Scan for the cell matching the given text and deliver its [x, y] coordinate at center. 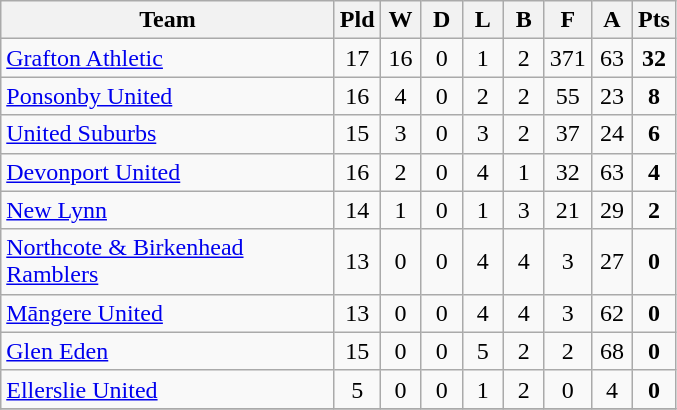
D [442, 20]
23 [612, 96]
F [568, 20]
14 [357, 210]
W [400, 20]
Ponsonby United [168, 96]
6 [654, 134]
24 [612, 134]
United Suburbs [168, 134]
Pld [357, 20]
Grafton Athletic [168, 58]
371 [568, 58]
8 [654, 96]
27 [612, 262]
Northcote & Birkenhead Ramblers [168, 262]
17 [357, 58]
A [612, 20]
New Lynn [168, 210]
62 [612, 313]
Devonport United [168, 172]
Team [168, 20]
B [524, 20]
21 [568, 210]
Ellerslie United [168, 389]
Pts [654, 20]
L [482, 20]
29 [612, 210]
Māngere United [168, 313]
68 [612, 351]
Glen Eden [168, 351]
55 [568, 96]
37 [568, 134]
